From the cell containing the given text, extract its center point as [x, y] coordinate. 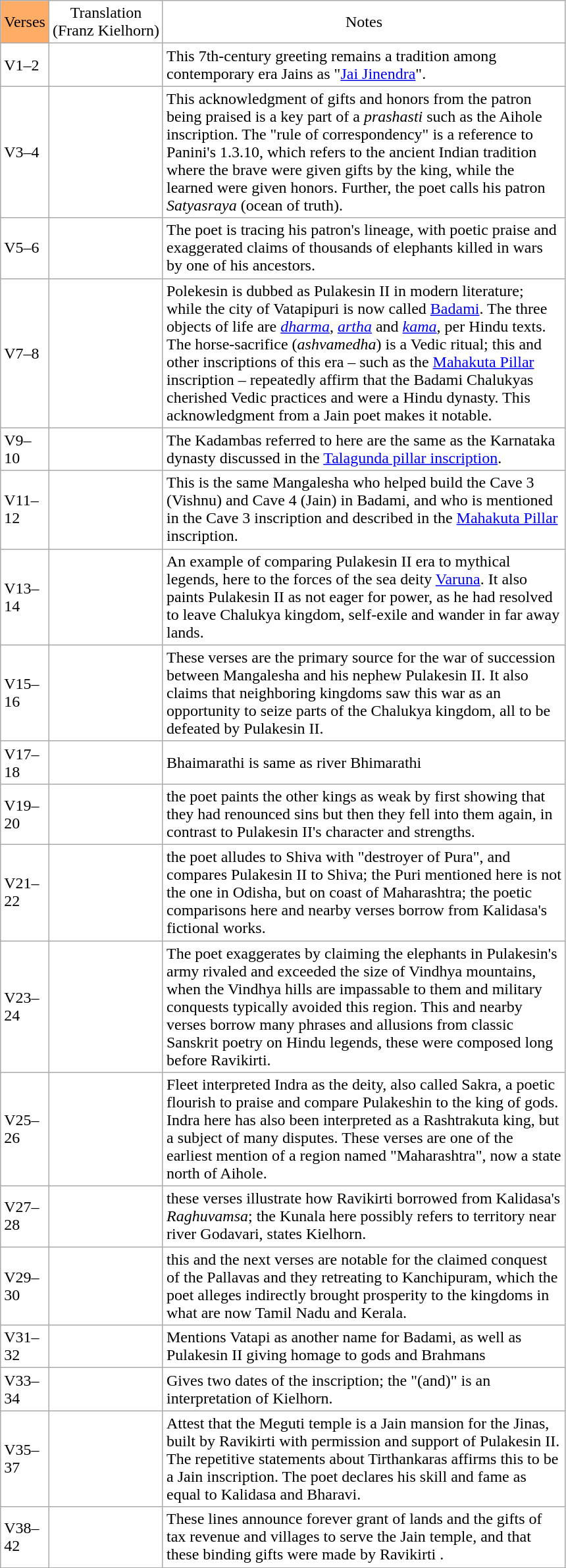
V25–26 [25, 1129]
The Kadambas referred to here are the same as the Karnataka dynasty discussed in the Talagunda pillar inscription. [363, 449]
V15–16 [25, 693]
V1–2 [25, 64]
V17–18 [25, 762]
V19–20 [25, 814]
V33–34 [25, 1390]
V27–28 [25, 1217]
The poet is tracing his patron's lineage, with poetic praise and exaggerated claims of thousands of elephants killed in wars by one of his ancestors. [363, 248]
V35–37 [25, 1459]
V38–42 [25, 1537]
Bhaimarathi is same as river Bhimarathi [363, 762]
V5–6 [25, 248]
V29–30 [25, 1286]
Translation(Franz Kielhorn) [105, 22]
V23–24 [25, 1007]
Notes [363, 22]
This 7th-century greeting remains a tradition among contemporary era Jains as "Jai Jinendra". [363, 64]
V9–10 [25, 449]
V7–8 [25, 353]
V21–22 [25, 892]
Mentions Vatapi as another name for Badami, as well as Pulakesin II giving homage to gods and Brahmans [363, 1346]
Verses [25, 22]
V11–12 [25, 509]
Gives two dates of the inscription; the "(and)" is an interpretation of Kielhorn. [363, 1390]
V13–14 [25, 597]
V3–4 [25, 152]
V31–32 [25, 1346]
